Return [X, Y] of the center of cell containing provided text 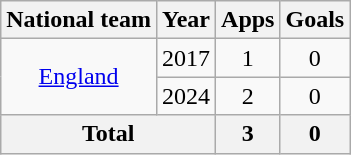
Total [108, 134]
Goals [315, 20]
2024 [186, 96]
3 [248, 134]
England [79, 77]
2 [248, 96]
Year [186, 20]
Apps [248, 20]
1 [248, 58]
National team [79, 20]
2017 [186, 58]
